Pinpoint the cell where the given text exists, returning its [x, y] midpoint coordinate. 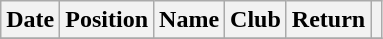
Club [256, 20]
Date [30, 20]
Position [107, 20]
Name [190, 20]
Return [328, 20]
